Search for the cell housing the specified text and yield its [x, y] center coordinate. 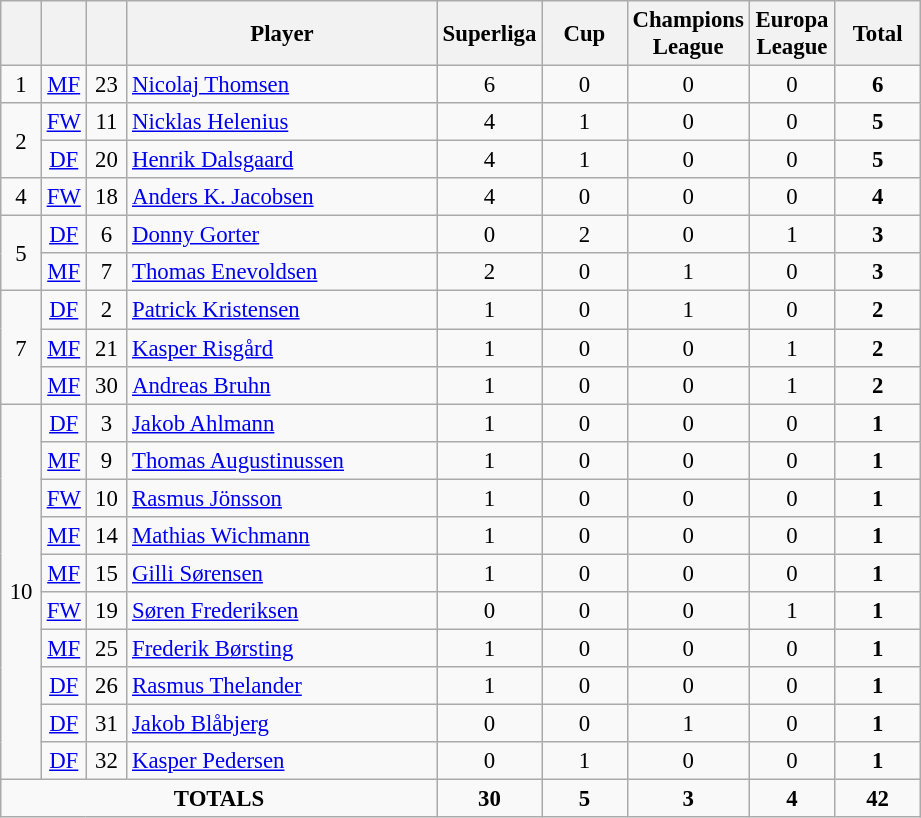
20 [106, 160]
Champions League [688, 34]
Cup [585, 34]
19 [106, 611]
42 [878, 799]
Kasper Risgård [282, 348]
Thomas Augustinussen [282, 460]
11 [106, 122]
Jakob Ahlmann [282, 423]
Total [878, 34]
Kasper Pedersen [282, 761]
Rasmus Jönsson [282, 498]
Frederik Børsting [282, 648]
32 [106, 761]
Superliga [489, 34]
Rasmus Thelander [282, 686]
Europa League [792, 34]
Mathias Wichmann [282, 536]
TOTALS [220, 799]
Søren Frederiksen [282, 611]
26 [106, 686]
Nicolaj Thomsen [282, 85]
15 [106, 573]
9 [106, 460]
Henrik Dalsgaard [282, 160]
25 [106, 648]
Jakob Blåbjerg [282, 724]
Donny Gorter [282, 235]
14 [106, 536]
31 [106, 724]
23 [106, 85]
Andreas Bruhn [282, 385]
Gilli Sørensen [282, 573]
Nicklas Helenius [282, 122]
Patrick Kristensen [282, 310]
21 [106, 348]
Anders K. Jacobsen [282, 197]
18 [106, 197]
Thomas Enevoldsen [282, 273]
Player [282, 34]
